Return the (x, y) coordinate for the center point of the cell that contains the specified text.  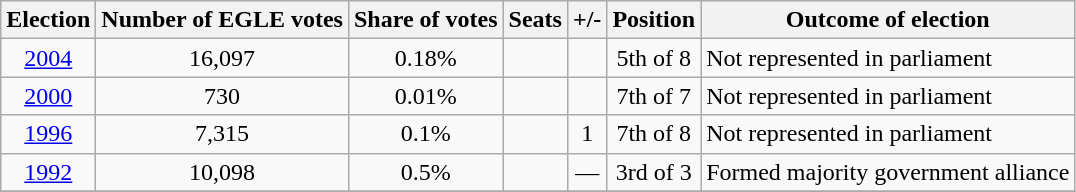
7,315 (222, 134)
0.1% (426, 134)
16,097 (222, 58)
Formed majority government alliance (888, 172)
Position (654, 20)
Share of votes (426, 20)
730 (222, 96)
2000 (48, 96)
Seats (535, 20)
2004 (48, 58)
Number of EGLE votes (222, 20)
7th of 8 (654, 134)
— (586, 172)
7th of 7 (654, 96)
3rd of 3 (654, 172)
1996 (48, 134)
0.5% (426, 172)
0.18% (426, 58)
Election (48, 20)
1 (586, 134)
Outcome of election (888, 20)
0.01% (426, 96)
1992 (48, 172)
10,098 (222, 172)
+/- (586, 20)
5th of 8 (654, 58)
